Determine the [x, y] coordinate at the center of the cell enclosing the given text.  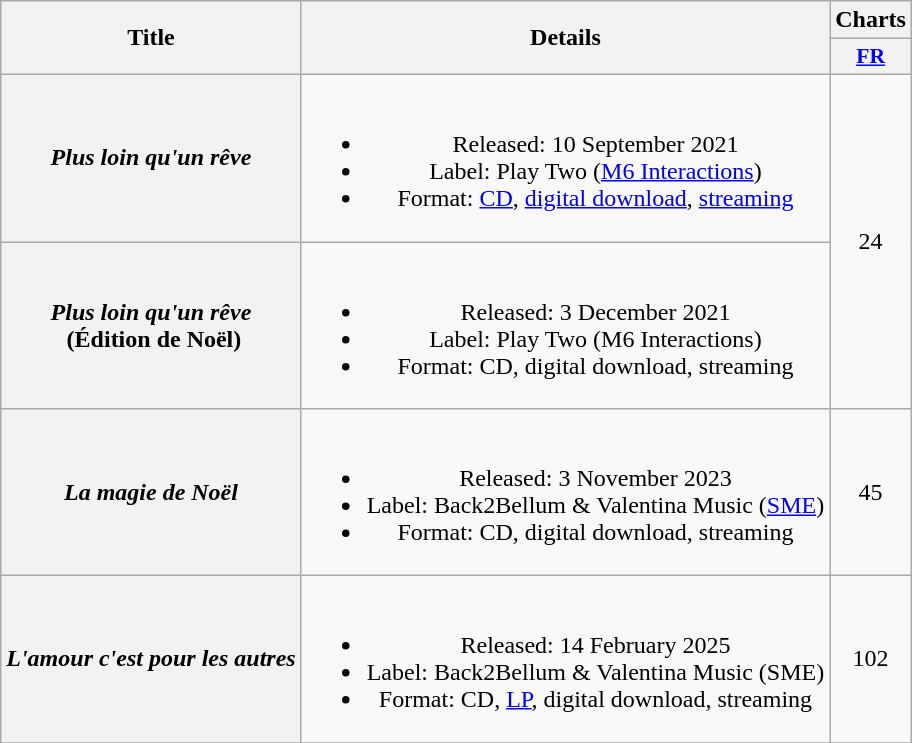
La magie de Noël [151, 492]
Released: 14 February 2025Label: Back2Bellum & Valentina Music (SME)Format: CD, LP, digital download, streaming [566, 660]
L'amour c'est pour les autres [151, 660]
Plus loin qu'un rêve [151, 158]
Released: 10 September 2021Label: Play Two (M6 Interactions)Format: CD, digital download, streaming [566, 158]
24 [871, 241]
Charts [871, 20]
Released: 3 November 2023Label: Back2Bellum & Valentina Music (SME)Format: CD, digital download, streaming [566, 492]
Released: 3 December 2021Label: Play Two (M6 Interactions)Format: CD, digital download, streaming [566, 326]
102 [871, 660]
Details [566, 38]
Plus loin qu'un rêve (Édition de Noël) [151, 326]
FR [871, 57]
45 [871, 492]
Title [151, 38]
